From the cell containing the given text, extract its center point as [x, y] coordinate. 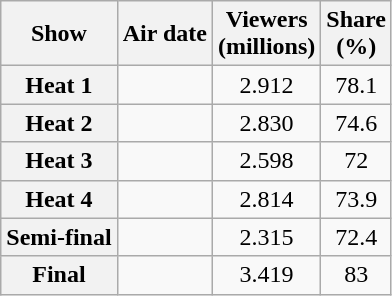
2.598 [266, 161]
72 [356, 161]
Heat 3 [59, 161]
2.315 [266, 237]
Semi-final [59, 237]
Heat 4 [59, 199]
73.9 [356, 199]
3.419 [266, 275]
83 [356, 275]
2.814 [266, 199]
Heat 1 [59, 85]
Viewers(millions) [266, 34]
72.4 [356, 237]
74.6 [356, 123]
Share(%) [356, 34]
Final [59, 275]
Air date [164, 34]
Heat 2 [59, 123]
2.830 [266, 123]
Show [59, 34]
2.912 [266, 85]
78.1 [356, 85]
